Find where the given text appears and provide that cell's center as (x, y) coordinate. 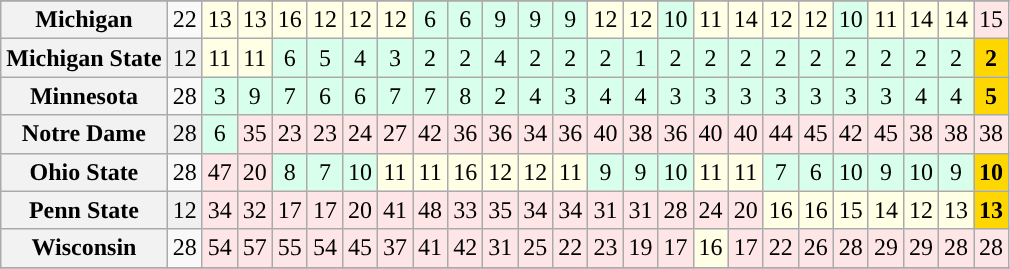
Ohio State (84, 172)
Penn State (84, 210)
Michigan (84, 20)
26 (816, 248)
Minnesota (84, 96)
32 (254, 210)
57 (254, 248)
48 (430, 210)
27 (396, 134)
Michigan State (84, 58)
Notre Dame (84, 134)
55 (290, 248)
19 (640, 248)
1 (640, 58)
33 (466, 210)
Wisconsin (84, 248)
44 (780, 134)
25 (536, 248)
47 (220, 172)
37 (396, 248)
